Extract the [X, Y] coordinate from the center of the cell holding the provided text.  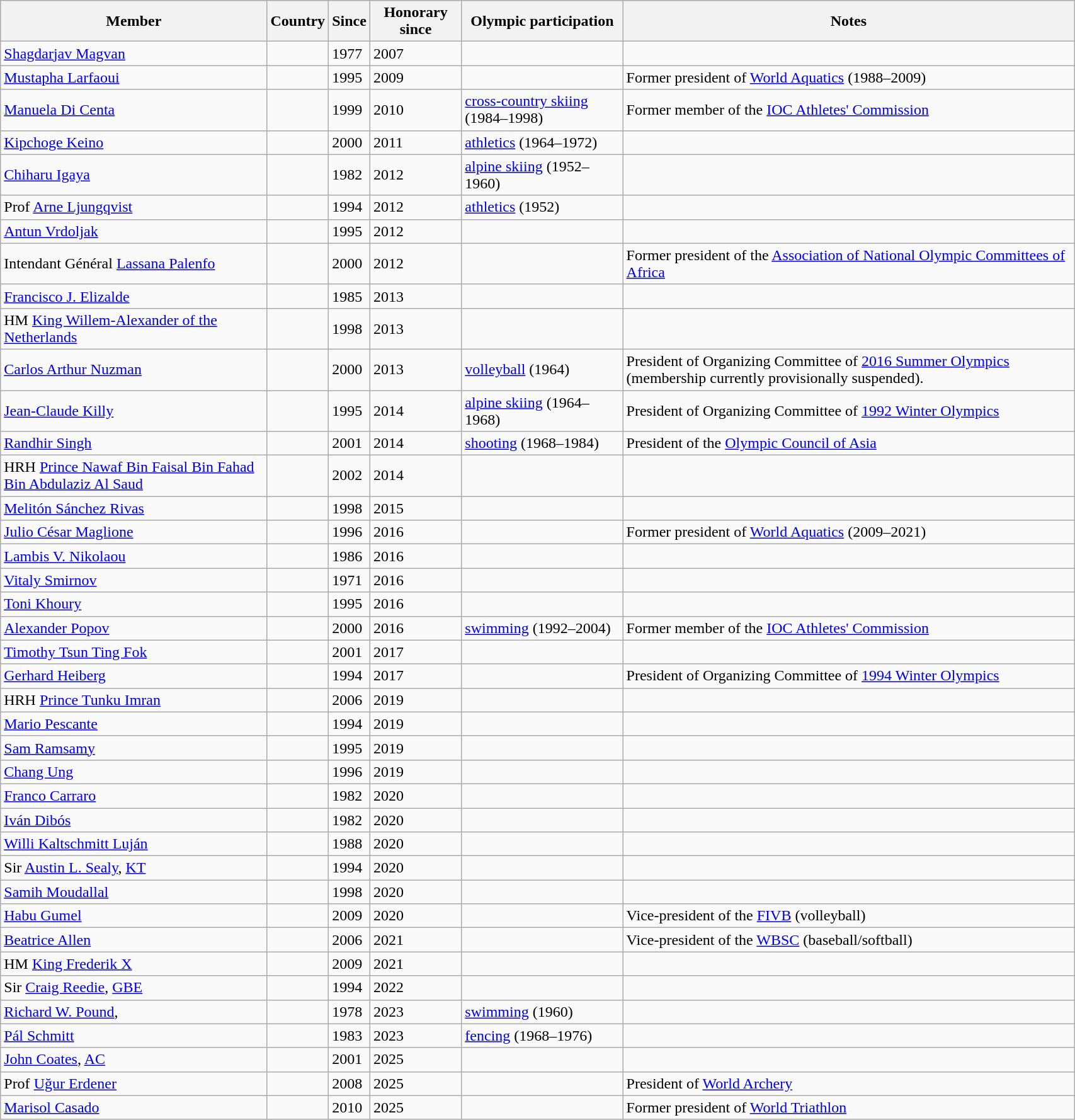
2022 [416, 988]
1971 [350, 580]
John Coates, AC [134, 1060]
Mustapha Larfaoui [134, 77]
2015 [416, 508]
2008 [350, 1083]
President of World Archery [849, 1083]
fencing (1968–1976) [542, 1036]
HM King Frederik X [134, 964]
Intendant Général Lassana Palenfo [134, 263]
Sir Craig Reedie, GBE [134, 988]
Iván Dibós [134, 820]
Habu Gumel [134, 916]
Vitaly Smirnov [134, 580]
2011 [416, 142]
Prof Arne Ljungqvist [134, 207]
athletics (1952) [542, 207]
shooting (1968–1984) [542, 443]
1978 [350, 1012]
Francisco J. Elizalde [134, 296]
President of Organizing Committee of 1994 Winter Olympics [849, 676]
Julio César Maglione [134, 532]
Beatrice Allen [134, 940]
Kipchoge Keino [134, 142]
Sir Austin L. Sealy, KT [134, 868]
1988 [350, 844]
Lambis V. Nikolaou [134, 556]
Honorary since [416, 21]
Richard W. Pound, [134, 1012]
Prof Uğur Erdener [134, 1083]
Former president of World Aquatics (1988–2009) [849, 77]
volleyball (1964) [542, 369]
HRH Prince Nawaf Bin Faisal Bin Fahad Bin Abdulaziz Al Saud [134, 476]
Since [350, 21]
HRH Prince Tunku Imran [134, 700]
1999 [350, 110]
Antun Vrdoljak [134, 231]
Notes [849, 21]
Chang Ung [134, 772]
Member [134, 21]
Toni Khoury [134, 604]
Franco Carraro [134, 796]
Olympic participation [542, 21]
President of Organizing Committee of 2016 Summer Olympics (membership currently provisionally suspended). [849, 369]
2007 [416, 54]
athletics (1964–1972) [542, 142]
Timothy Tsun Ting Fok [134, 652]
Vice-president of the WBSC (baseball/softball) [849, 940]
President of Organizing Committee of 1992 Winter Olympics [849, 411]
Melitón Sánchez Rivas [134, 508]
1985 [350, 296]
Sam Ramsamy [134, 748]
2002 [350, 476]
alpine skiing (1964–1968) [542, 411]
1983 [350, 1036]
Former president of World Aquatics (2009–2021) [849, 532]
Alexander Popov [134, 628]
Former president of the Association of National Olympic Committees of Africa [849, 263]
Randhir Singh [134, 443]
Willi Kaltschmitt Luján [134, 844]
Chiharu Igaya [134, 175]
alpine skiing (1952–1960) [542, 175]
1977 [350, 54]
Carlos Arthur Nuzman [134, 369]
Gerhard Heiberg [134, 676]
Former president of World Triathlon [849, 1107]
Pál Schmitt [134, 1036]
Country [298, 21]
cross-country skiing (1984–1998) [542, 110]
swimming (1960) [542, 1012]
Samih Moudallal [134, 892]
Jean-Claude Killy [134, 411]
Vice-president of the FIVB (volleyball) [849, 916]
President of the Olympic Council of Asia [849, 443]
Marisol Casado [134, 1107]
Mario Pescante [134, 724]
HM King Willem-Alexander of the Netherlands [134, 329]
swimming (1992–2004) [542, 628]
1986 [350, 556]
Manuela Di Centa [134, 110]
Shagdarjav Magvan [134, 54]
